From the cell containing the given text, extract its center point as [x, y] coordinate. 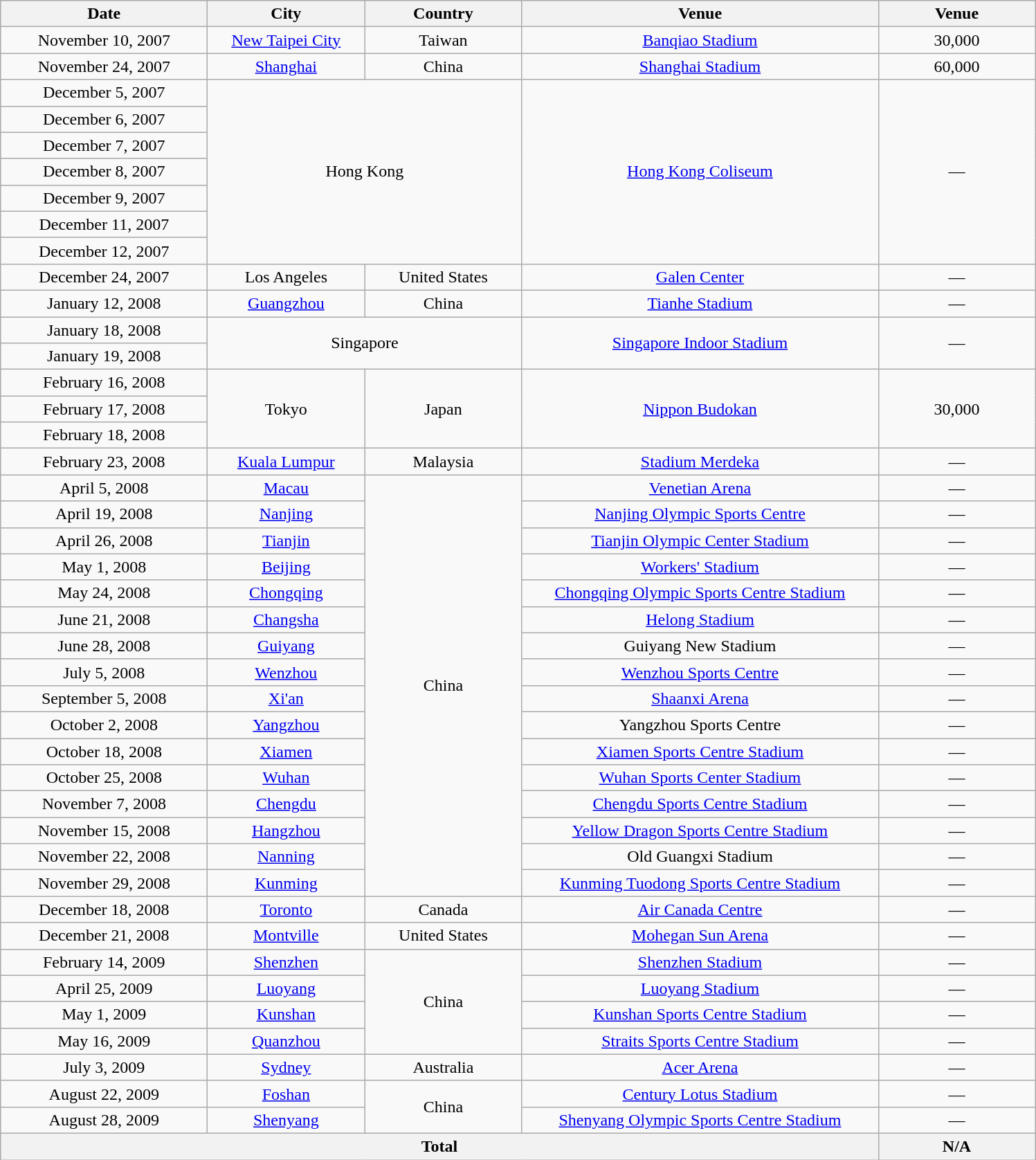
June 28, 2008 [104, 646]
Wenzhou Sports Centre [700, 672]
May 1, 2009 [104, 1015]
Chongqing Olympic Sports Centre Stadium [700, 593]
Singapore Indoor Stadium [700, 343]
Chongqing [287, 593]
Shanghai Stadium [700, 66]
April 26, 2008 [104, 541]
December 11, 2007 [104, 224]
June 21, 2008 [104, 619]
Los Angeles [287, 277]
Foshan [287, 1094]
April 25, 2009 [104, 988]
Shenyang Olympic Sports Centre Stadium [700, 1120]
Straits Sports Centre Stadium [700, 1041]
February 16, 2008 [104, 383]
Xiamen [287, 751]
November 24, 2007 [104, 66]
Beijing [287, 567]
Nanjing [287, 514]
April 5, 2008 [104, 488]
Century Lotus Stadium [700, 1094]
November 7, 2008 [104, 804]
New Taipei City [287, 40]
Hong Kong [365, 172]
Hong Kong Coliseum [700, 172]
October 18, 2008 [104, 751]
November 29, 2008 [104, 883]
Galen Center [700, 277]
Montville [287, 936]
Date [104, 14]
Guiyang New Stadium [700, 646]
December 12, 2007 [104, 251]
December 18, 2008 [104, 909]
Kunming Tuodong Sports Centre Stadium [700, 883]
Yellow Dragon Sports Centre Stadium [700, 831]
Luoyang [287, 988]
February 17, 2008 [104, 409]
December 7, 2007 [104, 145]
Singapore [365, 343]
Nippon Budokan [700, 409]
September 5, 2008 [104, 698]
Luoyang Stadium [700, 988]
October 25, 2008 [104, 778]
February 18, 2008 [104, 435]
Helong Stadium [700, 619]
October 2, 2008 [104, 725]
N/A [956, 1146]
Shenyang [287, 1120]
December 8, 2007 [104, 172]
Australia [443, 1067]
December 21, 2008 [104, 936]
Malaysia [443, 462]
Kunming [287, 883]
Tianhe Stadium [700, 303]
Venetian Arena [700, 488]
Quanzhou [287, 1041]
May 24, 2008 [104, 593]
August 22, 2009 [104, 1094]
Wenzhou [287, 672]
Shenzhen Stadium [700, 962]
Kunshan [287, 1015]
Shenzhen [287, 962]
August 28, 2009 [104, 1120]
Banqiao Stadium [700, 40]
January 12, 2008 [104, 303]
December 24, 2007 [104, 277]
February 23, 2008 [104, 462]
Guangzhou [287, 303]
Workers' Stadium [700, 567]
Country [443, 14]
Toronto [287, 909]
November 15, 2008 [104, 831]
Xiamen Sports Centre Stadium [700, 751]
Yangzhou [287, 725]
Chengdu Sports Centre Stadium [700, 804]
Hangzhou [287, 831]
November 22, 2008 [104, 857]
Taiwan [443, 40]
Shanghai [287, 66]
City [287, 14]
Wuhan Sports Center Stadium [700, 778]
February 14, 2009 [104, 962]
Japan [443, 409]
Changsha [287, 619]
July 3, 2009 [104, 1067]
April 19, 2008 [104, 514]
Shaanxi Arena [700, 698]
Canada [443, 909]
Sydney [287, 1067]
Kunshan Sports Centre Stadium [700, 1015]
60,000 [956, 66]
Yangzhou Sports Centre [700, 725]
Nanjing Olympic Sports Centre [700, 514]
Nanning [287, 857]
Old Guangxi Stadium [700, 857]
Wuhan [287, 778]
Tianjin [287, 541]
January 19, 2008 [104, 356]
Tokyo [287, 409]
Air Canada Centre [700, 909]
November 10, 2007 [104, 40]
December 6, 2007 [104, 119]
Mohegan Sun Arena [700, 936]
December 5, 2007 [104, 93]
Total [439, 1146]
Kuala Lumpur [287, 462]
Tianjin Olympic Center Stadium [700, 541]
May 16, 2009 [104, 1041]
Chengdu [287, 804]
December 9, 2007 [104, 198]
Macau [287, 488]
Xi'an [287, 698]
Acer Arena [700, 1067]
May 1, 2008 [104, 567]
January 18, 2008 [104, 330]
Guiyang [287, 646]
Stadium Merdeka [700, 462]
July 5, 2008 [104, 672]
